Return [x, y] of the center of cell containing provided text 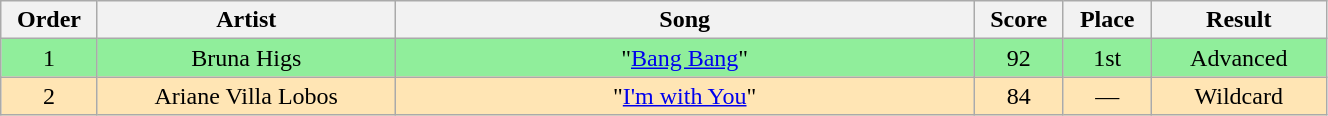
1 [49, 58]
2 [49, 96]
Order [49, 20]
Advanced [1238, 58]
"Bang Bang" [684, 58]
Ariane Villa Lobos [246, 96]
84 [1018, 96]
Score [1018, 20]
Result [1238, 20]
Artist [246, 20]
Wildcard [1238, 96]
1st [1107, 58]
Place [1107, 20]
Bruna Higs [246, 58]
Song [684, 20]
— [1107, 96]
"I'm with You" [684, 96]
92 [1018, 58]
